From the cell containing the given text, extract its center point as [x, y] coordinate. 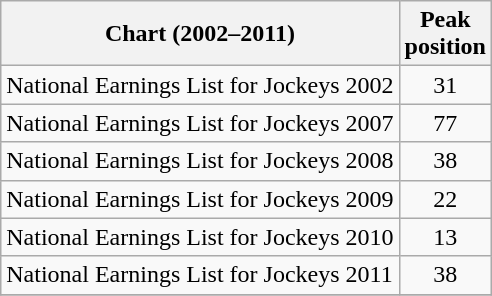
Chart (2002–2011) [200, 34]
National Earnings List for Jockeys 2007 [200, 123]
13 [445, 237]
31 [445, 85]
National Earnings List for Jockeys 2002 [200, 85]
National Earnings List for Jockeys 2010 [200, 237]
National Earnings List for Jockeys 2009 [200, 199]
National Earnings List for Jockeys 2011 [200, 275]
22 [445, 199]
77 [445, 123]
National Earnings List for Jockeys 2008 [200, 161]
Peakposition [445, 34]
